Pinpoint the cell where the given text exists, returning its (x, y) midpoint coordinate. 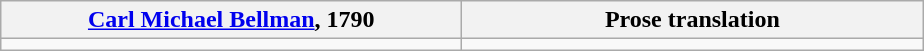
Prose translation (692, 20)
Carl Michael Bellman, 1790 (232, 20)
